Identify which cell holds the provided text, then report its [X, Y] central coordinate. 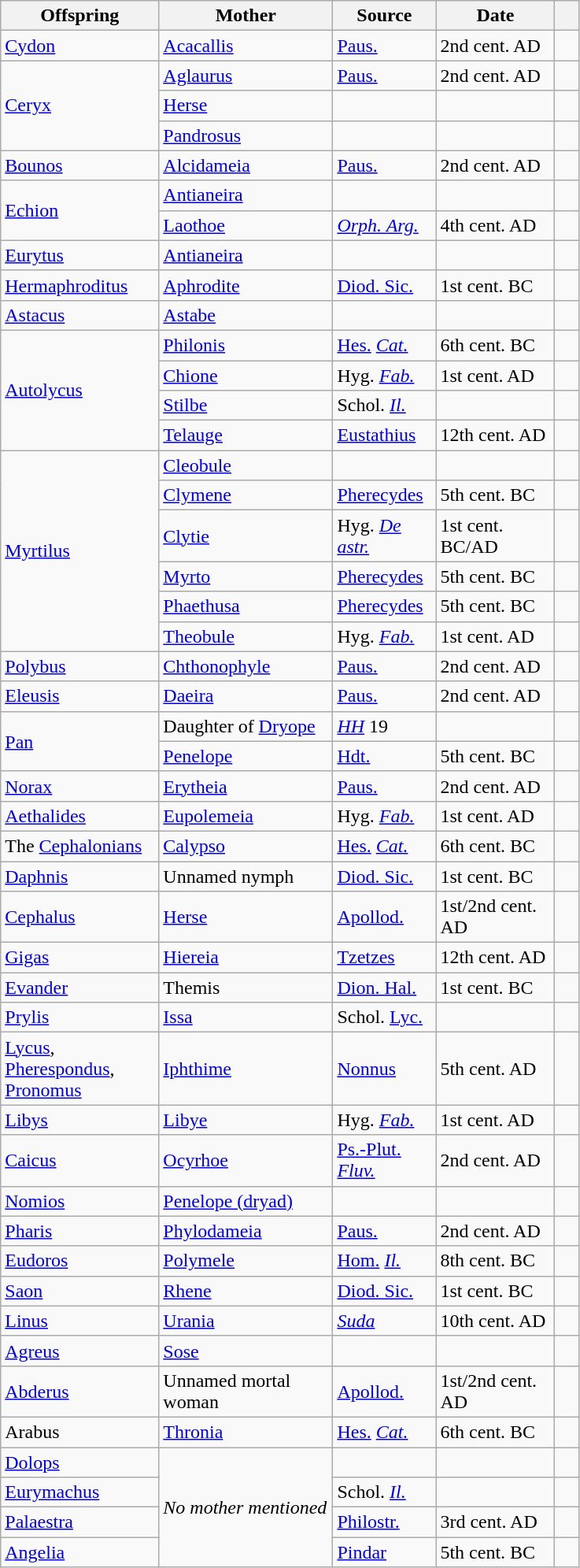
Offspring [80, 16]
Stilbe [246, 406]
Ocyrhoe [246, 1161]
Tzetzes [384, 958]
Libye [246, 1120]
HH 19 [384, 726]
Cephalus [80, 917]
Myrtilus [80, 551]
Erytheia [246, 786]
Aglaurus [246, 76]
Palaestra [80, 1522]
Daphnis [80, 877]
Rhene [246, 1291]
8th cent. BC [496, 1261]
Eustathius [384, 436]
Theobule [246, 636]
Ceryx [80, 106]
Pindar [384, 1552]
10th cent. AD [496, 1321]
Chione [246, 376]
Date [496, 16]
Ps.-Plut. Fluv. [384, 1161]
Myrto [246, 576]
Aphrodite [246, 285]
Abderus [80, 1391]
Astabe [246, 315]
Polybus [80, 666]
Cydon [80, 46]
Alcidameia [246, 165]
Thronia [246, 1432]
Pandrosus [246, 135]
Philostr. [384, 1522]
Nonnus [384, 1069]
3rd cent. AD [496, 1522]
Eleusis [80, 696]
Saon [80, 1291]
Suda [384, 1321]
Aethalides [80, 816]
Polymele [246, 1261]
Linus [80, 1321]
Source [384, 16]
Autolycus [80, 390]
Phylodameia [246, 1231]
Phaethusa [246, 606]
Dion. Hal. [384, 988]
Evander [80, 988]
Eupolemeia [246, 816]
Chthonophyle [246, 666]
Clymene [246, 495]
Angelia [80, 1552]
Mother [246, 16]
Hiereia [246, 958]
Iphthime [246, 1069]
Hom. Il. [384, 1261]
Unnamed mortal woman [246, 1391]
Unnamed nymph [246, 877]
Hdt. [384, 756]
Hermaphroditus [80, 285]
Daughter of Dryope [246, 726]
Orph. Arg. [384, 225]
Schol. Lyc. [384, 1018]
Calypso [246, 846]
Penelope (dryad) [246, 1201]
4th cent. AD [496, 225]
Themis [246, 988]
Eurymachus [80, 1492]
No mother mentioned [246, 1507]
Nomios [80, 1201]
Astacus [80, 315]
Penelope [246, 756]
Echion [80, 210]
Urania [246, 1321]
Arabus [80, 1432]
The Cephalonians [80, 846]
Norax [80, 786]
Bounos [80, 165]
Lycus, Pherespondus, Pronomus [80, 1069]
Laothoe [246, 225]
5th cent. AD [496, 1069]
Clytie [246, 536]
Libys [80, 1120]
Pan [80, 741]
Dolops [80, 1462]
Issa [246, 1018]
Caicus [80, 1161]
Agreus [80, 1351]
Cleobule [246, 465]
Hyg. De astr. [384, 536]
Acacallis [246, 46]
Daeira [246, 696]
Sose [246, 1351]
Telauge [246, 436]
Eudoros [80, 1261]
Pharis [80, 1231]
Eurytus [80, 255]
Prylis [80, 1018]
Philonis [246, 345]
1st cent. BC/AD [496, 536]
Gigas [80, 958]
